Locate the cell with the specified text and output its [x, y] center coordinate. 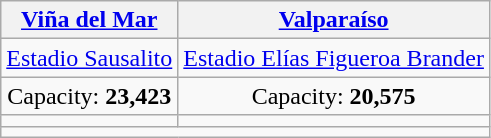
Estadio Elías Figueroa Brander [334, 58]
Capacity: 23,423 [90, 96]
Viña del Mar [90, 20]
Capacity: 20,575 [334, 96]
Estadio Sausalito [90, 58]
Valparaíso [334, 20]
